Search for the cell housing the specified text and yield its (X, Y) center coordinate. 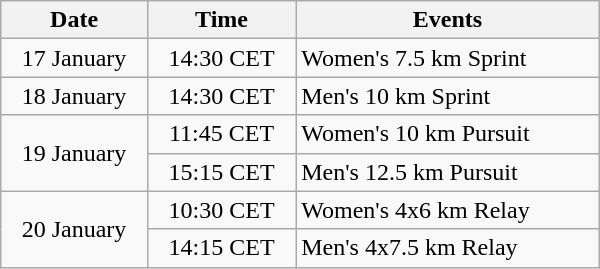
14:15 CET (221, 248)
Women's 7.5 km Sprint (448, 58)
15:15 CET (221, 172)
Women's 4x6 km Relay (448, 210)
Time (221, 20)
Men's 12.5 km Pursuit (448, 172)
20 January (74, 229)
18 January (74, 96)
Men's 4x7.5 km Relay (448, 248)
17 January (74, 58)
Men's 10 km Sprint (448, 96)
11:45 CET (221, 134)
Events (448, 20)
19 January (74, 153)
10:30 CET (221, 210)
Women's 10 km Pursuit (448, 134)
Date (74, 20)
